Identify which cell holds the provided text, then report its [x, y] central coordinate. 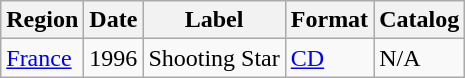
Catalog [420, 20]
1996 [114, 58]
Label [214, 20]
Shooting Star [214, 58]
N/A [420, 58]
France [42, 58]
Date [114, 20]
Format [329, 20]
Region [42, 20]
CD [329, 58]
